From the cell containing the given text, extract its center point as [x, y] coordinate. 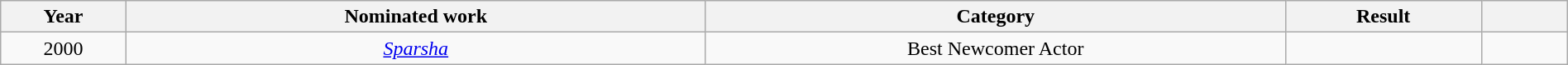
Best Newcomer Actor [996, 48]
Year [64, 17]
2000 [64, 48]
Nominated work [415, 17]
Sparsha [415, 48]
Category [996, 17]
Result [1383, 17]
